Return [X, Y] of the center of cell containing provided text 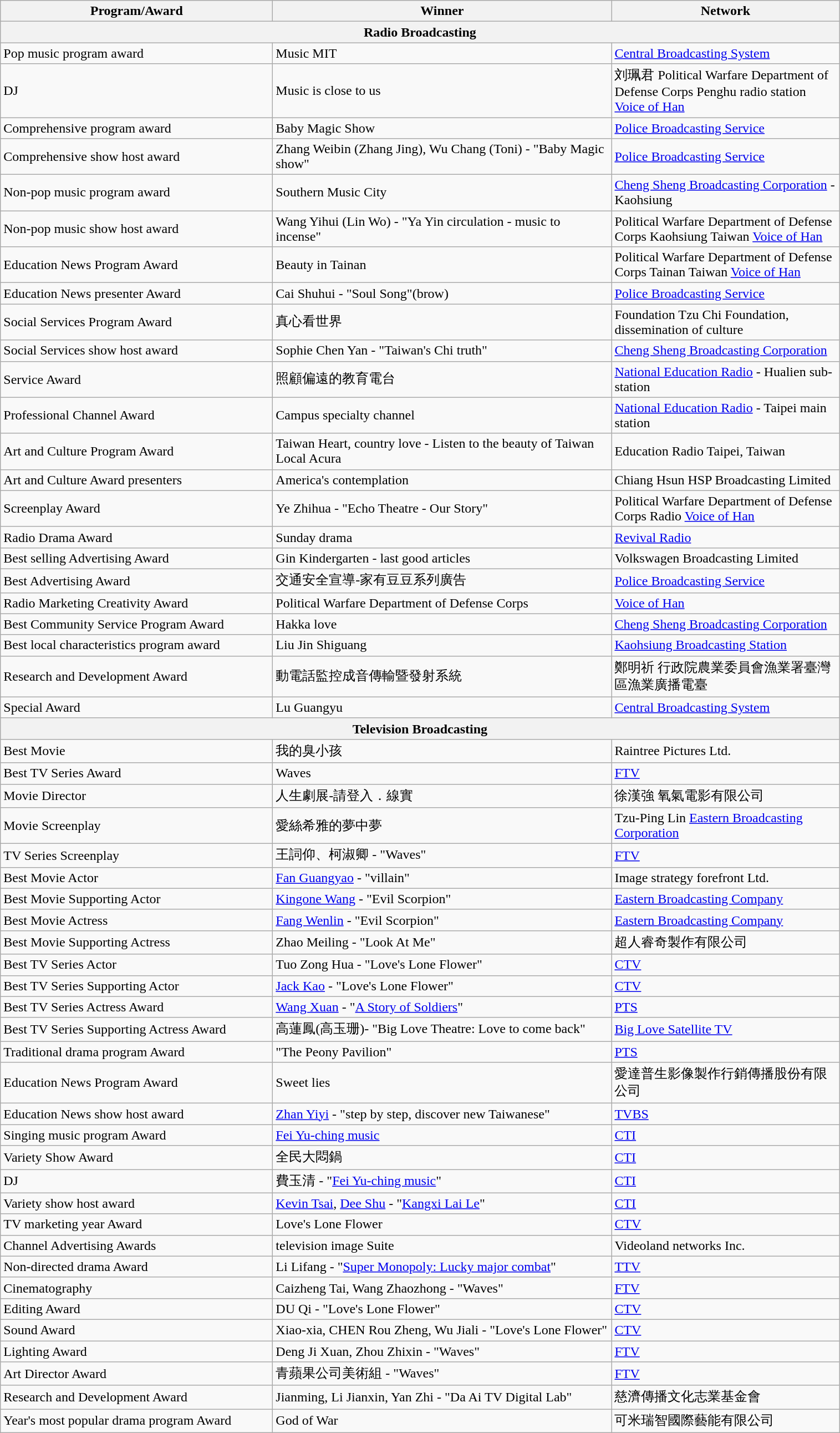
Voice of Han [725, 603]
Sweet lies [442, 1083]
Best Movie Actor [136, 878]
Best Advertising Award [136, 580]
慈濟傳播文化志業基金會 [725, 1397]
徐漢強 氧氣電影有限公司 [725, 796]
Chiang Hsun HSP Broadcasting Limited [725, 480]
Pop music program award [136, 53]
Jianming, Li Jianxin, Yan Zhi - "Da Ai TV Digital Lab" [442, 1397]
Kevin Tsai, Dee Shu - "Kangxi Lai Le" [442, 1203]
Comprehensive program award [136, 128]
Taiwan Heart, country love - Listen to the beauty of Taiwan Local Acura [442, 452]
Art and Culture Program Award [136, 452]
National Education Radio - Hualien sub-station [725, 379]
Volkswagen Broadcasting Limited [725, 558]
可米瑞智國際藝能有限公司 [725, 1421]
National Education Radio - Taipei main station [725, 415]
Social Services Program Award [136, 322]
Love's Lone Flower [442, 1224]
刘珮君 Political Warfare Department of Defense Corps Penghu radio station Voice of Han [725, 91]
Television Broadcasting [420, 728]
我的臭小孩 [442, 751]
Best TV Series Actor [136, 965]
Foundation Tzu Chi Foundation, dissemination of culture [725, 322]
照顧偏遠的教育電台 [442, 379]
Deng Ji Xuan, Zhou Zhixin - "Waves" [442, 1351]
Art Director Award [136, 1374]
Art and Culture Award presenters [136, 480]
Tzu-Ping Lin Eastern Broadcasting Corporation [725, 826]
Ye Zhihua - "Echo Theatre - Our Story" [442, 508]
Cinematography [136, 1288]
Non-directed drama Award [136, 1267]
TTV [725, 1267]
Movie Director [136, 796]
Best Movie Actress [136, 920]
Sound Award [136, 1330]
Sophie Chen Yan - "Taiwan's Chi truth" [442, 351]
Professional Channel Award [136, 415]
人生劇展-請登入．線實 [442, 796]
Best local characteristics program award [136, 645]
真心看世界 [442, 322]
TVBS [725, 1114]
Jack Kao - "Love's Lone Flower" [442, 986]
Comprehensive show host award [136, 156]
費玉清 - "Fei Yu-ching music" [442, 1182]
Big Love Satellite TV [725, 1030]
Year's most popular drama program Award [136, 1421]
超人睿奇製作有限公司 [725, 942]
Political Warfare Department of Defense Corps Kaohsiung Taiwan Voice of Han [725, 229]
Revival Radio [725, 537]
Radio Broadcasting [420, 32]
Program/Award [136, 11]
Winner [442, 11]
Best Community Service Program Award [136, 624]
Best Movie Supporting Actor [136, 899]
Image strategy forefront Ltd. [725, 878]
Cai Shuhui - "Soul Song"(brow) [442, 293]
Raintree Pictures Ltd. [725, 751]
Political Warfare Department of Defense Corps Tainan Taiwan Voice of Han [725, 265]
Editing Award [136, 1309]
愛絲希雅的夢中夢 [442, 826]
Special Award [136, 707]
Tuo Zong Hua - "Love's Lone Flower" [442, 965]
Best TV Series Award [136, 773]
Gin Kindergarten - last good articles [442, 558]
Non-pop music show host award [136, 229]
王詞仰、柯淑卿 - "Waves" [442, 855]
Education News presenter Award [136, 293]
Campus specialty channel [442, 415]
television image Suite [442, 1245]
Li Lifang - "Super Monopoly: Lucky major combat" [442, 1267]
Baby Magic Show [442, 128]
Social Services show host award [136, 351]
Kingone Wang - "Evil Scorpion" [442, 899]
Fei Yu-ching music [442, 1135]
Xiao-xia, CHEN Rou Zheng, Wu Jiali - "Love's Lone Flower" [442, 1330]
Kaohsiung Broadcasting Station [725, 645]
"The Peony Pavilion" [442, 1052]
Best Movie [136, 751]
Best Movie Supporting Actress [136, 942]
高蓮鳳(高玉珊)- "Big Love Theatre: Love to come back" [442, 1030]
Network [725, 11]
Service Award [136, 379]
愛達普生影像製作行銷傳播股份有限公司 [725, 1083]
Best selling Advertising Award [136, 558]
Political Warfare Department of Defense Corps [442, 603]
Lighting Award [136, 1351]
Singing music program Award [136, 1135]
Screenplay Award [136, 508]
Fan Guangyao - "villain" [442, 878]
Education Radio Taipei, Taiwan [725, 452]
Political Warfare Department of Defense Corps Radio Voice of Han [725, 508]
Music is close to us [442, 91]
Non-pop music program award [136, 193]
動電話監控成音傳輸暨發射系統 [442, 676]
Wang Xuan - "A Story of Soldiers" [442, 1007]
Education News show host award [136, 1114]
God of War [442, 1421]
Variety show host award [136, 1203]
Movie Screenplay [136, 826]
Channel Advertising Awards [136, 1245]
DU Qi - "Love's Lone Flower" [442, 1309]
Zhang Weibin (Zhang Jing), Wu Chang (Toni) - "Baby Magic show" [442, 156]
Music MIT [442, 53]
America's contemplation [442, 480]
Videoland networks Inc. [725, 1245]
Waves [442, 773]
Best TV Series Supporting Actress Award [136, 1030]
青蘋果公司美術組 - "Waves" [442, 1374]
Liu Jin Shiguang [442, 645]
Beauty in Tainan [442, 265]
TV Series Screenplay [136, 855]
Fang Wenlin - "Evil Scorpion" [442, 920]
Radio Drama Award [136, 537]
交通安全宣導-家有豆豆系列廣告 [442, 580]
Radio Marketing Creativity Award [136, 603]
Traditional drama program Award [136, 1052]
Best TV Series Supporting Actor [136, 986]
鄭明祈 行政院農業委員會漁業署臺灣區漁業廣播電臺 [725, 676]
Caizheng Tai, Wang Zhaozhong - "Waves" [442, 1288]
Zhao Meiling - "Look At Me" [442, 942]
Variety Show Award [136, 1157]
Hakka love [442, 624]
全民大悶鍋 [442, 1157]
Zhan Yiyi - "step by step, discover new Taiwanese" [442, 1114]
Southern Music City [442, 193]
Lu Guangyu [442, 707]
TV marketing year Award [136, 1224]
Sunday drama [442, 537]
Cheng Sheng Broadcasting Corporation - Kaohsiung [725, 193]
Wang Yihui (Lin Wo) - "Ya Yin circulation - music to incense" [442, 229]
Best TV Series Actress Award [136, 1007]
